Scan for the cell matching the given text and deliver its (x, y) coordinate at center. 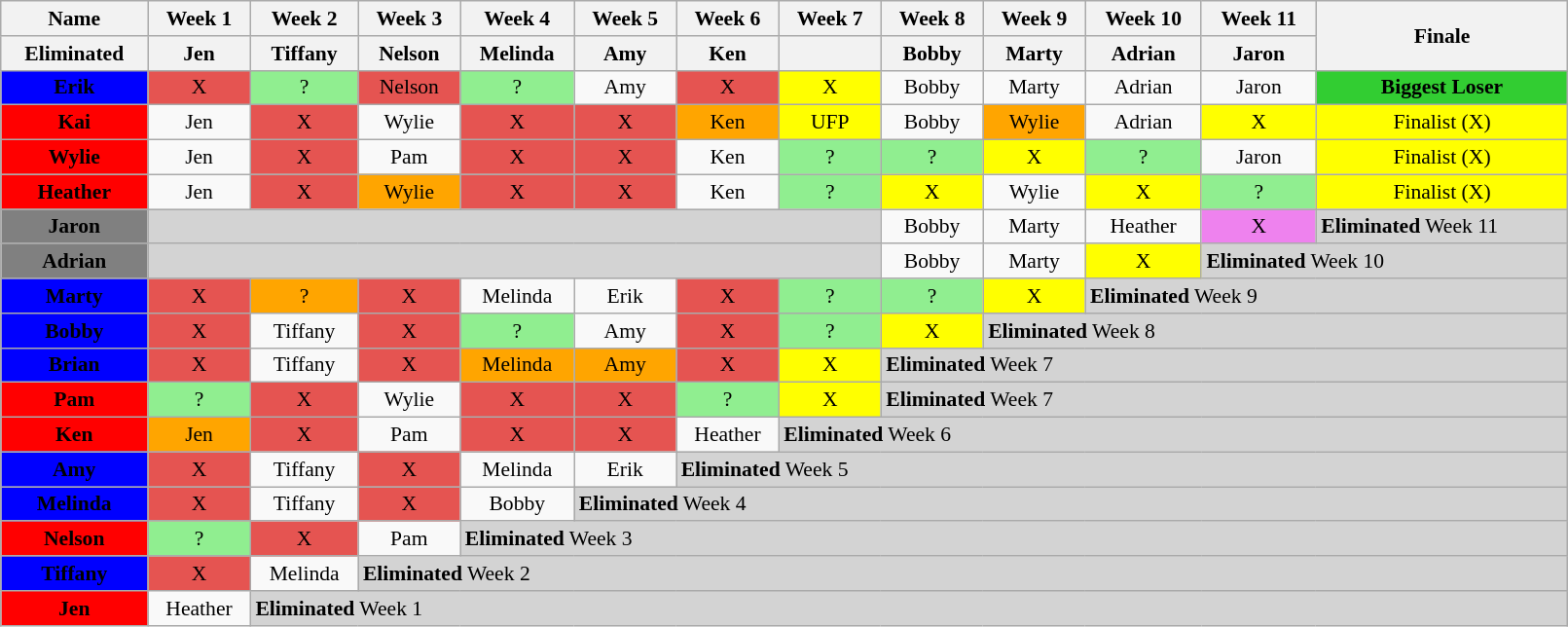
Eliminated Week 1 (909, 609)
Eliminated Week 4 (1071, 504)
Eliminated Week 9 (1327, 296)
Week 6 (728, 18)
Week 11 (1258, 18)
Eliminated Week 6 (1174, 435)
Week 3 (409, 18)
Eliminated Week 10 (1384, 262)
Eliminated Week 5 (1122, 469)
Eliminated Week 3 (1014, 539)
Week 7 (829, 18)
Eliminated Week 11 (1442, 227)
Eliminated (74, 54)
Kai (74, 123)
UFP (829, 123)
Name (74, 18)
Week 5 (625, 18)
Eliminated Week 2 (964, 573)
Week 8 (932, 18)
Week 2 (304, 18)
Week 10 (1143, 18)
Biggest Loser (1442, 88)
Finale (1442, 35)
Week 9 (1034, 18)
Brian (74, 365)
Eliminated Week 8 (1275, 331)
Week 4 (518, 18)
Week 1 (200, 18)
